Locate the cell with the specified text and output its (x, y) center coordinate. 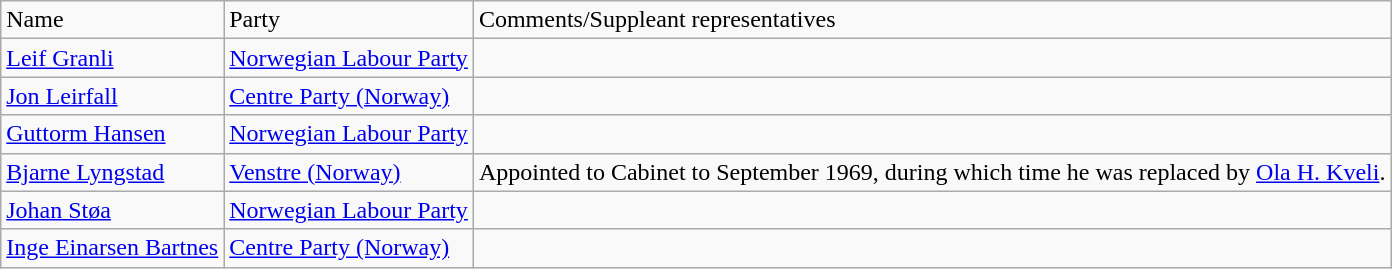
Guttorm Hansen (112, 134)
Party (349, 20)
Comments/Suppleant representatives (932, 20)
Leif Granli (112, 58)
Johan Støa (112, 210)
Bjarne Lyngstad (112, 172)
Venstre (Norway) (349, 172)
Appointed to Cabinet to September 1969, during which time he was replaced by Ola H. Kveli. (932, 172)
Jon Leirfall (112, 96)
Name (112, 20)
Inge Einarsen Bartnes (112, 248)
